Provide the [X, Y] coordinate of the cell's center where the given text is located.  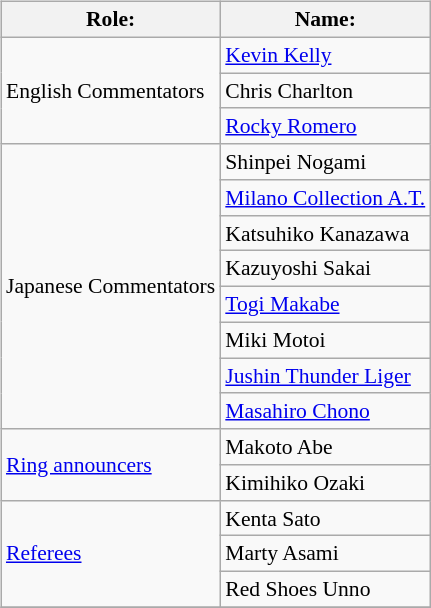
Makoto Abe [325, 447]
Masahiro Chono [325, 411]
Role: [110, 20]
Kimihiko Ozaki [325, 483]
Marty Asami [325, 554]
Togi Makabe [325, 305]
Kevin Kelly [325, 55]
Katsuhiko Kanazawa [325, 233]
Shinpei Nogami [325, 162]
Milano Collection A.T. [325, 198]
Referees [110, 554]
Name: [325, 20]
Rocky Romero [325, 126]
Red Shoes Unno [325, 590]
Jushin Thunder Liger [325, 376]
Japanese Commentators [110, 286]
Kenta Sato [325, 518]
Ring announcers [110, 464]
Kazuyoshi Sakai [325, 269]
English Commentators [110, 90]
Miki Motoi [325, 340]
Chris Charlton [325, 91]
